Extract the [x, y] coordinate from the center of the cell holding the provided text.  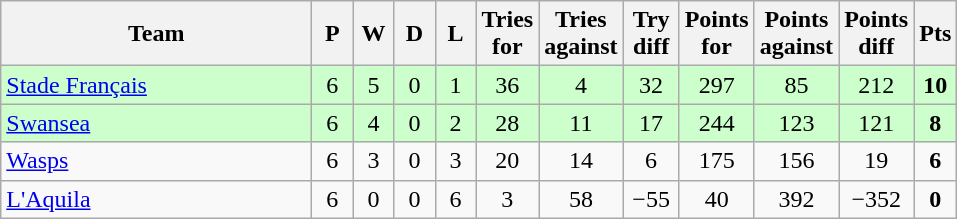
Stade Français [156, 85]
297 [716, 85]
40 [716, 199]
Wasps [156, 161]
−55 [651, 199]
Tries for [508, 34]
Points against [796, 34]
17 [651, 123]
5 [374, 85]
58 [581, 199]
1 [456, 85]
D [414, 34]
−352 [876, 199]
Points diff [876, 34]
Try diff [651, 34]
19 [876, 161]
28 [508, 123]
2 [456, 123]
32 [651, 85]
P [332, 34]
121 [876, 123]
14 [581, 161]
L'Aquila [156, 199]
Tries against [581, 34]
392 [796, 199]
Team [156, 34]
85 [796, 85]
156 [796, 161]
244 [716, 123]
Swansea [156, 123]
Pts [936, 34]
10 [936, 85]
W [374, 34]
11 [581, 123]
20 [508, 161]
Points for [716, 34]
175 [716, 161]
8 [936, 123]
L [456, 34]
212 [876, 85]
123 [796, 123]
36 [508, 85]
